Find where the given text appears and provide that cell's center as [X, Y] coordinate. 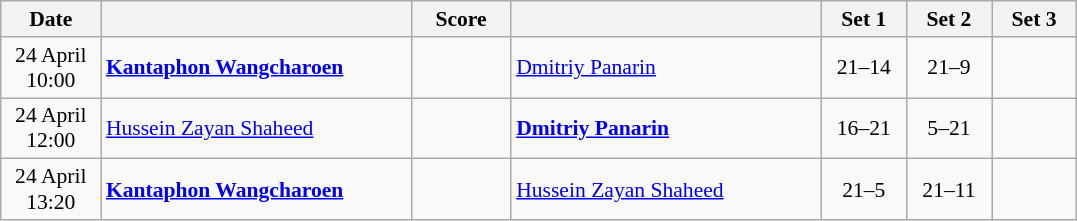
Set 3 [1034, 19]
5–21 [948, 128]
16–21 [864, 128]
Set 2 [948, 19]
24 April 10:00 [51, 68]
24 April 13:20 [51, 190]
Set 1 [864, 19]
Score [461, 19]
21–14 [864, 68]
21–11 [948, 190]
21–9 [948, 68]
Date [51, 19]
24 April 12:00 [51, 128]
21–5 [864, 190]
